For the text-containing cell, return its midpoint in (X, Y) coordinate format. 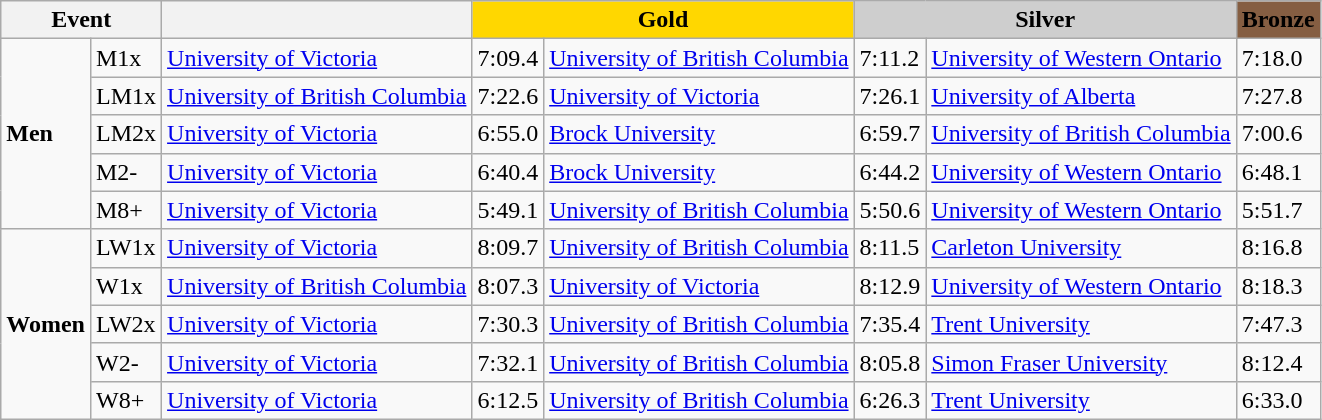
M1x (126, 58)
6:48.1 (1278, 172)
M2- (126, 172)
W1x (126, 286)
6:26.3 (890, 400)
LW2x (126, 324)
7:47.3 (1278, 324)
7:35.4 (890, 324)
7:11.2 (890, 58)
8:07.3 (508, 286)
Gold (663, 20)
LW1x (126, 248)
7:18.0 (1278, 58)
Bronze (1278, 20)
6:59.7 (890, 134)
6:33.0 (1278, 400)
7:00.6 (1278, 134)
5:49.1 (508, 210)
Silver (1045, 20)
University of Alberta (1081, 96)
6:55.0 (508, 134)
W8+ (126, 400)
Men (46, 134)
W2- (126, 362)
7:32.1 (508, 362)
M8+ (126, 210)
6:12.5 (508, 400)
7:09.4 (508, 58)
7:26.1 (890, 96)
8:12.9 (890, 286)
8:12.4 (1278, 362)
8:09.7 (508, 248)
LM1x (126, 96)
Event (82, 20)
6:40.4 (508, 172)
7:30.3 (508, 324)
5:51.7 (1278, 210)
Women (46, 324)
8:11.5 (890, 248)
8:05.8 (890, 362)
8:18.3 (1278, 286)
LM2x (126, 134)
7:22.6 (508, 96)
5:50.6 (890, 210)
Simon Fraser University (1081, 362)
8:16.8 (1278, 248)
7:27.8 (1278, 96)
Carleton University (1081, 248)
6:44.2 (890, 172)
